Find where the given text appears and provide that cell's center as [X, Y] coordinate. 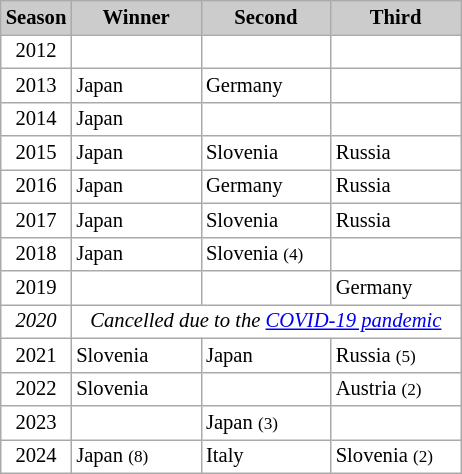
Season [36, 17]
2015 [36, 153]
2017 [36, 220]
2023 [36, 423]
2021 [36, 355]
Winner [136, 17]
Third [396, 17]
2014 [36, 119]
2020 [36, 321]
Slovenia (2) [396, 456]
Japan (8) [136, 456]
2019 [36, 287]
2022 [36, 389]
Austria (2) [396, 389]
Second [266, 17]
Japan (3) [266, 423]
2013 [36, 85]
Slovenia (4) [266, 254]
2016 [36, 186]
Italy [266, 456]
2012 [36, 51]
Cancelled due to the COVID-19 pandemic [266, 321]
Russia (5) [396, 355]
2024 [36, 456]
2018 [36, 254]
